Return the [X, Y] coordinate for the center point of the cell that contains the specified text.  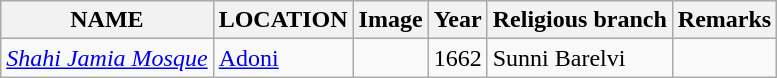
Remarks [724, 20]
1662 [458, 58]
Shahi Jamia Mosque [107, 58]
Religious branch [580, 20]
Adoni [283, 58]
Image [390, 20]
NAME [107, 20]
LOCATION [283, 20]
Sunni Barelvi [580, 58]
Year [458, 20]
